Capture the cell that displays the provided text and extract its (x, y) central coordinate. 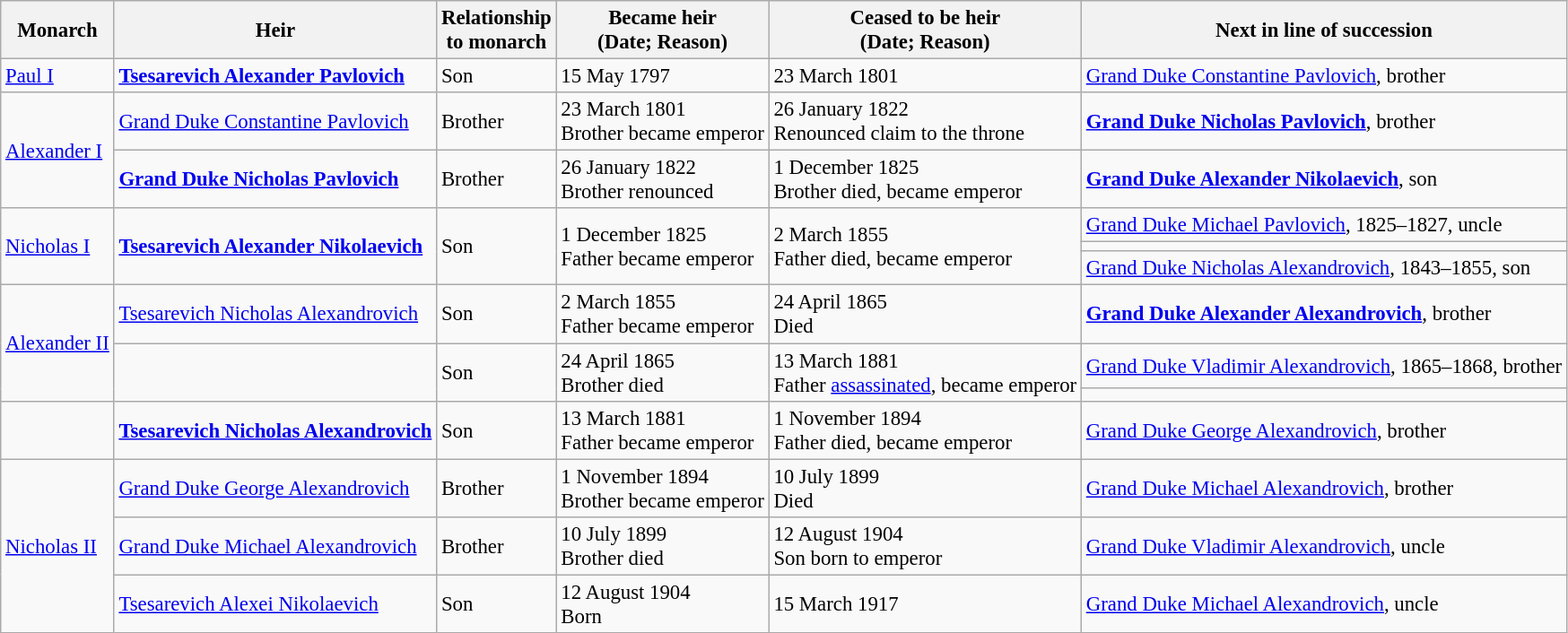
15 March 1917 (925, 604)
Grand Duke Nicholas Pavlovich (275, 179)
12 August 1904Son born to emperor (925, 545)
Grand Duke Constantine Pavlovich (275, 122)
Grand Duke George Alexandrovich, brother (1324, 430)
Next in line of succession (1324, 30)
Nicholas II (57, 546)
Grand Duke Constantine Pavlovich, brother (1324, 76)
26 January 1822Brother renounced (662, 179)
Grand Duke George Alexandrovich (275, 488)
Grand Duke Vladimir Alexandrovich, 1865–1868, brother (1324, 366)
15 May 1797 (662, 76)
24 April 1865Brother died (662, 373)
1 November 1894Brother became emperor (662, 488)
Grand Duke Vladimir Alexandrovich, uncle (1324, 545)
Heir (275, 30)
13 March 1881Father became emperor (662, 430)
Paul I (57, 76)
12 August 1904Born (662, 604)
Grand Duke Nicholas Alexandrovich, 1843–1855, son (1324, 268)
Became heir(Date; Reason) (662, 30)
Grand Duke Alexander Alexandrovich, brother (1324, 314)
Tsesarevich Alexei Nikolaevich (275, 604)
2 March 1855Father became emperor (662, 314)
Grand Duke Michael Alexandrovich, uncle (1324, 604)
23 March 1801 (925, 76)
13 March 1881Father assassinated, became emperor (925, 373)
26 January 1822Renounced claim to the throne (925, 122)
Grand Duke Alexander Nikolaevich, son (1324, 179)
23 March 1801Brother became emperor (662, 122)
Grand Duke Michael Pavlovich, 1825–1827, uncle (1324, 225)
1 November 1894Father died, became emperor (925, 430)
Alexander I (57, 151)
10 July 1899Brother died (662, 545)
Alexander II (57, 343)
Tsesarevich Alexander Nikolaevich (275, 247)
2 March 1855Father died, became emperor (925, 247)
Grand Duke Michael Alexandrovich (275, 545)
Tsesarevich Alexander Pavlovich (275, 76)
Ceased to be heir(Date; Reason) (925, 30)
1 December 1825Brother died, became emperor (925, 179)
Relationshipto monarch (497, 30)
1 December 1825Father became emperor (662, 247)
10 July 1899Died (925, 488)
Monarch (57, 30)
24 April 1865Died (925, 314)
Grand Duke Michael Alexandrovich, brother (1324, 488)
Grand Duke Nicholas Pavlovich, brother (1324, 122)
Nicholas I (57, 247)
